For the text-containing cell, return its midpoint in (X, Y) coordinate format. 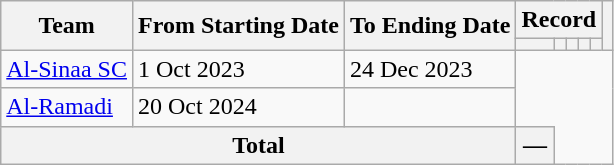
24 Dec 2023 (430, 69)
Total (258, 145)
Team (67, 26)
20 Oct 2024 (238, 107)
Al-Ramadi (67, 107)
Al-Sinaa SC (67, 69)
— (535, 145)
From Starting Date (238, 26)
To Ending Date (430, 26)
1 Oct 2023 (238, 69)
Record (559, 20)
